Determine the [x, y] coordinate at the center of the cell enclosing the given text.  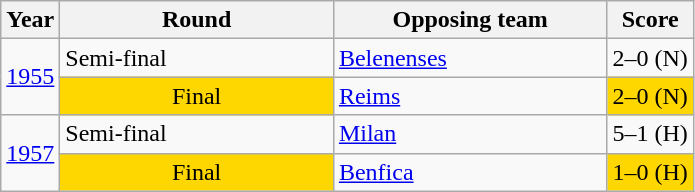
Milan [470, 134]
Benfica [470, 172]
5–1 (H) [650, 134]
Belenenses [470, 58]
Reims [470, 96]
1–0 (H) [650, 172]
1957 [30, 153]
1955 [30, 77]
Year [30, 20]
Round [197, 20]
Opposing team [470, 20]
Score [650, 20]
